Provide the (X, Y) coordinate of the cell's center where the given text is located.  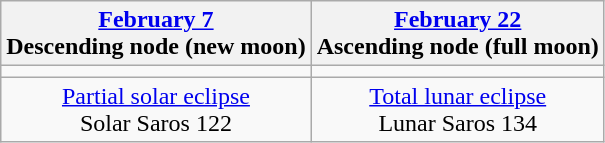
Total lunar eclipseLunar Saros 134 (458, 110)
Partial solar eclipseSolar Saros 122 (156, 110)
February 22Ascending node (full moon) (458, 34)
February 7Descending node (new moon) (156, 34)
